From the cell containing the given text, extract its center point as [x, y] coordinate. 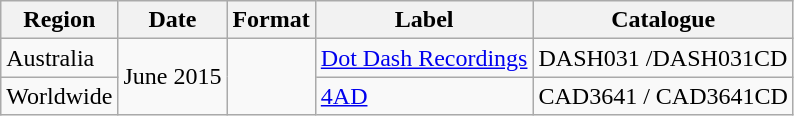
Date [172, 20]
Region [60, 20]
Australia [60, 58]
4AD [424, 96]
DASH031 /DASH031CD [663, 58]
Catalogue [663, 20]
Dot Dash Recordings [424, 58]
CAD3641 / CAD3641CD [663, 96]
Worldwide [60, 96]
Format [271, 20]
Label [424, 20]
June 2015 [172, 77]
